Determine the [X, Y] coordinate at the center of the cell enclosing the given text.  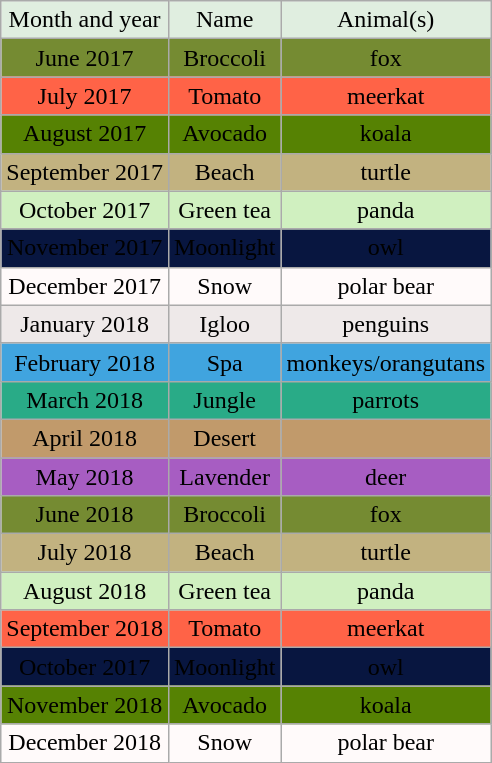
parrots [386, 400]
August 2018 [85, 591]
September 2018 [85, 629]
Spa [224, 362]
April 2018 [85, 438]
November 2017 [85, 248]
March 2018 [85, 400]
monkeys/orangutans [386, 362]
Name [224, 20]
July 2017 [85, 96]
Igloo [224, 324]
Lavender [224, 477]
June 2017 [85, 58]
January 2018 [85, 324]
Desert [224, 438]
June 2018 [85, 515]
May 2018 [85, 477]
September 2017 [85, 172]
Month and year [85, 20]
penguins [386, 324]
Animal(s) [386, 20]
December 2017 [85, 286]
August 2017 [85, 134]
November 2018 [85, 705]
December 2018 [85, 743]
July 2018 [85, 553]
Jungle [224, 400]
February 2018 [85, 362]
deer [386, 477]
